Search for the cell housing the specified text and yield its (X, Y) center coordinate. 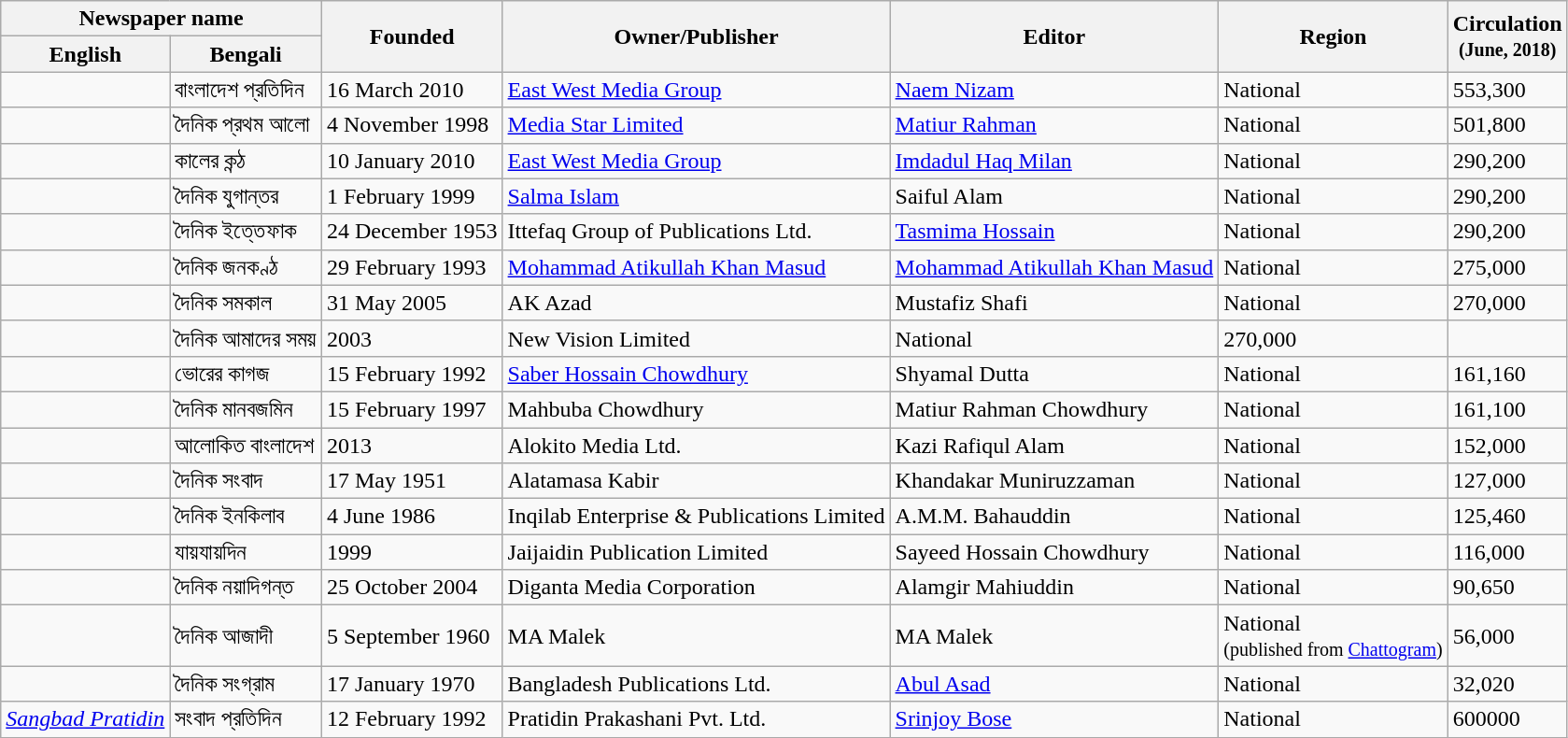
Saiful Alam (1054, 196)
161,160 (1507, 374)
Tasmima Hossain (1054, 232)
5 September 1960 (412, 635)
Sayeed Hossain Chowdhury (1054, 552)
দৈনিক আজাদী (247, 635)
Srinjoy Bose (1054, 719)
দৈনিক মানবজমিন (247, 409)
দৈনিক সংবাদ (247, 481)
2003 (412, 338)
Jaijaidin Publication Limited (697, 552)
Editor (1054, 36)
1 February 1999 (412, 196)
বাংলাদেশ প্রতিদিন (247, 90)
275,000 (1507, 267)
AK Azad (697, 303)
56,000 (1507, 635)
161,100 (1507, 409)
25 October 2004 (412, 588)
Alokito Media Ltd. (697, 446)
Ittefaq Group of Publications Ltd. (697, 232)
600000 (1507, 719)
31 May 2005 (412, 303)
127,000 (1507, 481)
17 January 1970 (412, 684)
553,300 (1507, 90)
Shyamal Dutta (1054, 374)
Matiur Rahman Chowdhury (1054, 409)
152,000 (1507, 446)
National (published from Chattogram) (1334, 635)
যায়যায়দিন (247, 552)
দৈনিক জনকণ্ঠ (247, 267)
Imdadul Haq Milan (1054, 161)
আলোকিত বাংলাদেশ (247, 446)
Abul Asad (1054, 684)
Circulation (June, 2018) (1507, 36)
দৈনিক নয়াদিগন্ত (247, 588)
Khandakar Muniruzzaman (1054, 481)
Founded (412, 36)
Owner/Publisher (697, 36)
New Vision Limited (697, 338)
Sangbad Pratidin (86, 719)
English (86, 54)
16 March 2010 (412, 90)
দৈনিক ইত্তেফাক (247, 232)
Region (1334, 36)
17 May 1951 (412, 481)
কালের কন্ঠ (247, 161)
ভোরের কাগজ (247, 374)
Kazi Rafiqul Alam (1054, 446)
দৈনিক সংগ্রাম (247, 684)
Matiur Rahman (1054, 125)
Newspaper name (162, 19)
Mustafiz Shafi (1054, 303)
116,000 (1507, 552)
দৈনিক আমাদের সময় (247, 338)
15 February 1997 (412, 409)
দৈনিক সমকাল (247, 303)
Bengali (247, 54)
12 February 1992 (412, 719)
দৈনিক ইনকিলাব (247, 517)
Naem Nizam (1054, 90)
সংবাদ প্রতিদিন (247, 719)
Bangladesh Publications Ltd. (697, 684)
দৈনিক যুগান্তর (247, 196)
দৈনিক প্রথম আলো (247, 125)
15 February 1992 (412, 374)
Inqilab Enterprise & Publications Limited (697, 517)
501,800 (1507, 125)
24 December 1953 (412, 232)
Diganta Media Corporation (697, 588)
1999 (412, 552)
90,650 (1507, 588)
Salma Islam (697, 196)
29 February 1993 (412, 267)
Pratidin Prakashani Pvt. Ltd. (697, 719)
4 June 1986 (412, 517)
A.M.M. Bahauddin (1054, 517)
Media Star Limited (697, 125)
Mahbuba Chowdhury (697, 409)
4 November 1998 (412, 125)
Alatamasa Kabir (697, 481)
Saber Hossain Chowdhury (697, 374)
32,020 (1507, 684)
10 January 2010 (412, 161)
Alamgir Mahiuddin (1054, 588)
2013 (412, 446)
125,460 (1507, 517)
